Search for the cell housing the specified text and yield its (X, Y) center coordinate. 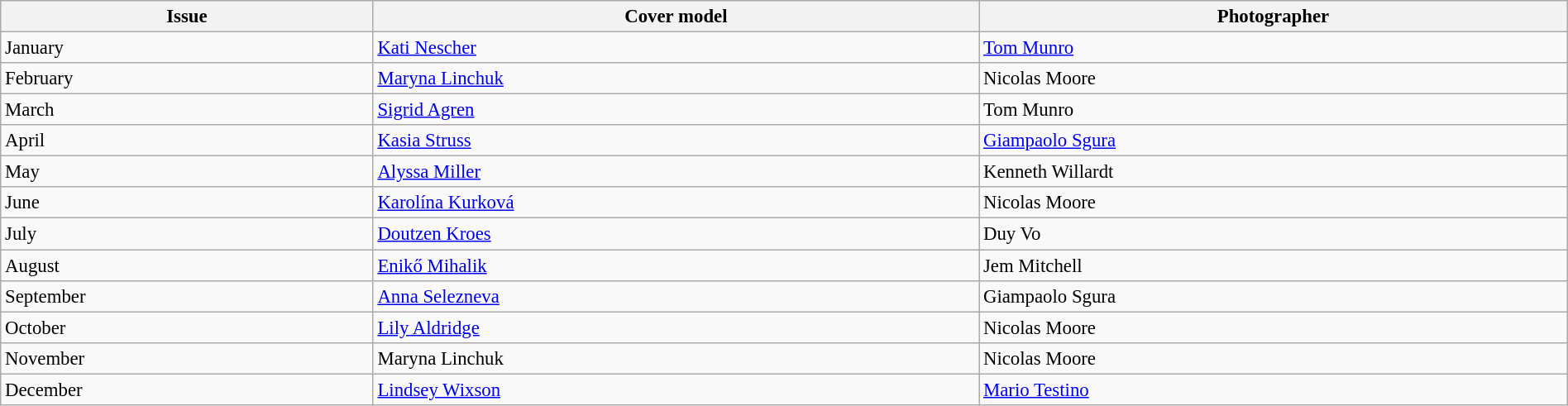
September (187, 296)
March (187, 110)
Sigrid Agren (676, 110)
June (187, 203)
Kati Nescher (676, 48)
Alyssa Miller (676, 172)
Duy Vo (1274, 234)
Issue (187, 17)
November (187, 358)
April (187, 141)
December (187, 389)
Kenneth Willardt (1274, 172)
Jem Mitchell (1274, 265)
Mario Testino (1274, 389)
Lily Aldridge (676, 327)
Doutzen Kroes (676, 234)
Karolína Kurková (676, 203)
Lindsey Wixson (676, 389)
May (187, 172)
August (187, 265)
Photographer (1274, 17)
February (187, 79)
Kasia Struss (676, 141)
Anna Selezneva (676, 296)
January (187, 48)
Cover model (676, 17)
July (187, 234)
October (187, 327)
Enikő Mihalik (676, 265)
